Detect which cell encompasses the target text, then output its (x, y) center coordinate. 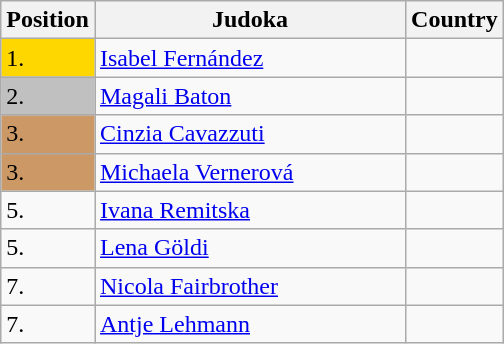
1. (48, 58)
Michaela Vernerová (250, 172)
Judoka (250, 20)
Nicola Fairbrother (250, 286)
Lena Göldi (250, 248)
2. (48, 96)
Ivana Remitska (250, 210)
Isabel Fernández (250, 58)
Position (48, 20)
Antje Lehmann (250, 324)
Magali Baton (250, 96)
Country (455, 20)
Cinzia Cavazzuti (250, 134)
